Return the (x, y) coordinate for the center point of the cell that contains the specified text.  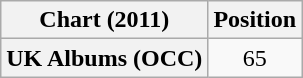
UK Albums (OCC) (104, 58)
65 (255, 58)
Chart (2011) (104, 20)
Position (255, 20)
